Capture the cell that displays the provided text and extract its (x, y) central coordinate. 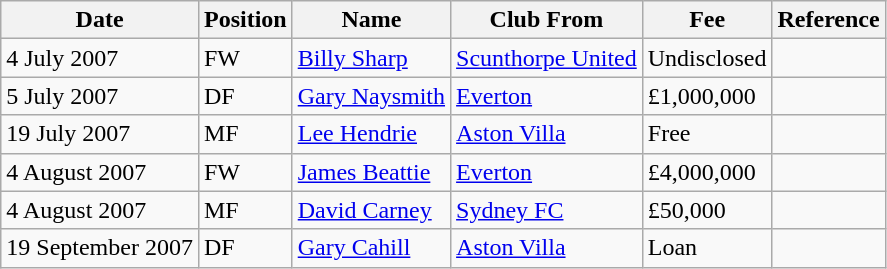
£50,000 (707, 210)
£4,000,000 (707, 172)
Name (371, 20)
Lee Hendrie (371, 134)
Scunthorpe United (547, 58)
Billy Sharp (371, 58)
£1,000,000 (707, 96)
Position (245, 20)
4 July 2007 (100, 58)
5 July 2007 (100, 96)
19 September 2007 (100, 248)
Free (707, 134)
Sydney FC (547, 210)
Fee (707, 20)
Club From (547, 20)
Date (100, 20)
Loan (707, 248)
19 July 2007 (100, 134)
James Beattie (371, 172)
Reference (828, 20)
Undisclosed (707, 58)
Gary Naysmith (371, 96)
Gary Cahill (371, 248)
David Carney (371, 210)
